Extract the (x, y) coordinate from the center of the cell holding the provided text.  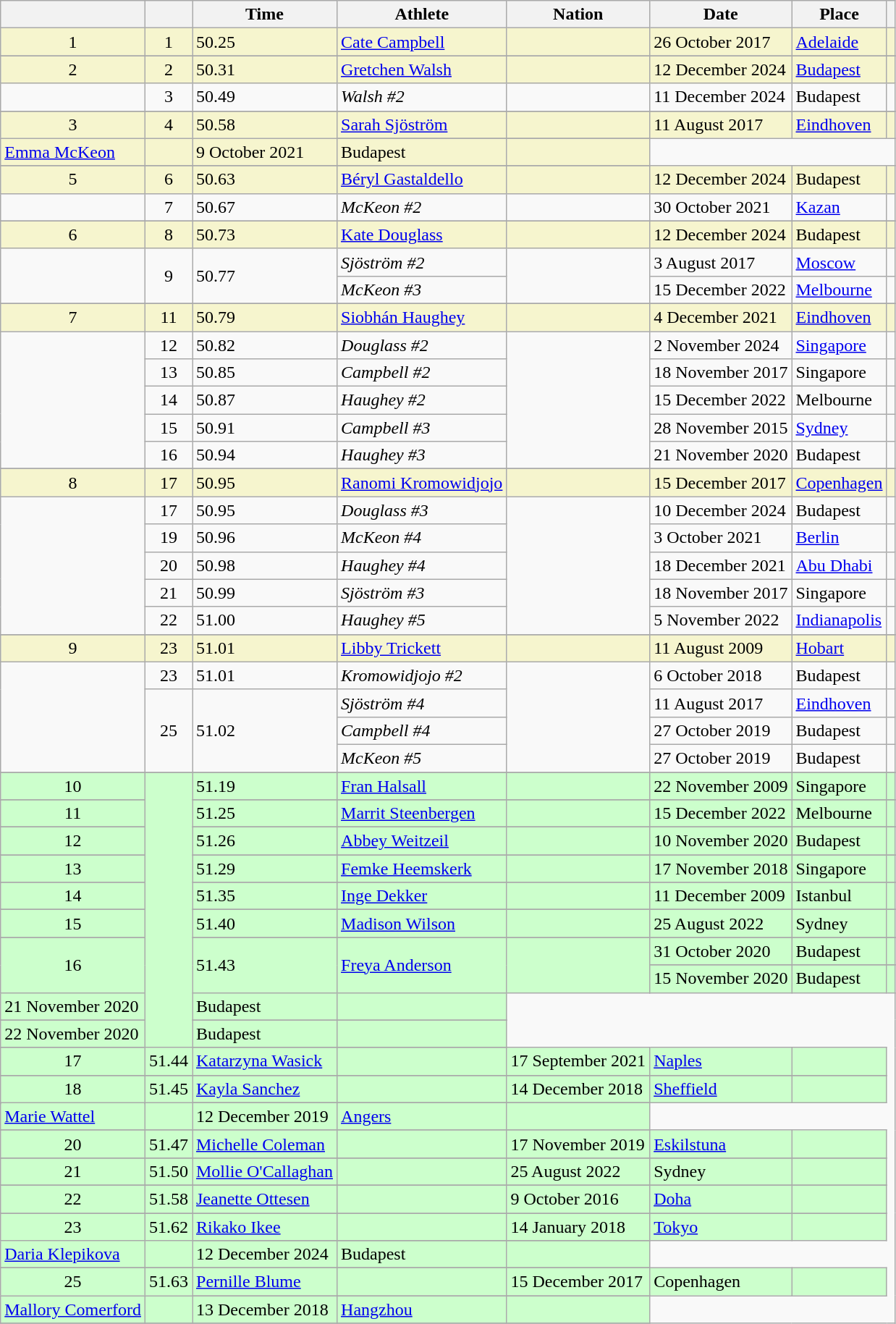
Campbell #2 (422, 373)
Athlete (422, 14)
Sarah Sjöström (422, 125)
Abu Dhabi (840, 565)
5 November 2022 (721, 620)
Gretchen Walsh (422, 69)
50.77 (265, 276)
Tokyo (721, 1227)
4 December 2021 (721, 317)
50.79 (265, 317)
51.40 (265, 924)
Mollie O'Callaghan (265, 1171)
Katarzyna Wasick (265, 1061)
Rikako Ikee (265, 1227)
Naples (721, 1061)
Abbey Weitzeil (422, 841)
17 November 2018 (721, 869)
51.62 (168, 1227)
50.82 (265, 345)
Sjöström #3 (422, 593)
Place (840, 14)
Cate Campbell (422, 42)
9 October 2016 (578, 1199)
26 October 2017 (721, 42)
51.26 (265, 841)
10 (73, 785)
51.50 (168, 1171)
McKeon #5 (422, 758)
22 November 2020 (73, 1034)
51.44 (168, 1061)
11 December 2009 (721, 896)
Date (721, 14)
Berlin (840, 538)
Sjöström #2 (422, 262)
50.96 (265, 538)
51.29 (265, 869)
22 November 2009 (721, 785)
Ranomi Kromowidjojo (422, 483)
McKeon #2 (422, 207)
Kromowidjojo #2 (422, 675)
Femke Heemskerk (422, 869)
Marrit Steenbergen (422, 814)
Campbell #4 (422, 730)
17 September 2021 (578, 1061)
McKeon #3 (422, 290)
Haughey #5 (422, 620)
50.91 (265, 428)
Marie Wattel (73, 1116)
McKeon #4 (422, 538)
Douglass #3 (422, 510)
50.25 (265, 42)
Sjöström #4 (422, 703)
14 January 2018 (578, 1227)
19 (168, 538)
Eskilstuna (721, 1144)
Madison Wilson (422, 924)
Inge Dekker (422, 896)
17 November 2019 (578, 1144)
Libby Trickett (422, 648)
3 August 2017 (721, 262)
Kate Douglass (422, 235)
11 August 2009 (721, 648)
Siobhán Haughey (422, 317)
50.99 (265, 593)
51.35 (265, 896)
9 October 2021 (265, 152)
Doha (721, 1199)
Kazan (840, 207)
Haughey #3 (422, 455)
50.98 (265, 565)
51.63 (168, 1282)
Daria Klepikova (73, 1255)
Emma McKeon (73, 152)
18 December 2021 (721, 565)
50.85 (265, 373)
51.47 (168, 1144)
50.73 (265, 235)
51.25 (265, 814)
28 November 2015 (721, 428)
51.45 (168, 1089)
Béryl Gastaldello (422, 180)
Indianapolis (840, 620)
6 October 2018 (721, 675)
10 December 2024 (721, 510)
5 (73, 180)
50.49 (265, 97)
30 October 2021 (721, 207)
51.43 (265, 965)
10 November 2020 (721, 841)
Kayla Sanchez (265, 1089)
Freya Anderson (422, 965)
14 December 2018 (578, 1089)
Walsh #2 (422, 97)
Jeanette Ottesen (265, 1199)
13 December 2018 (265, 1310)
50.87 (265, 400)
51.00 (265, 620)
50.67 (265, 207)
Michelle Coleman (265, 1144)
Haughey #2 (422, 400)
Mallory Comerford (73, 1310)
Moscow (840, 262)
51.19 (265, 785)
Nation (578, 14)
51.02 (265, 730)
11 December 2024 (721, 97)
50.63 (265, 180)
3 October 2021 (721, 538)
Hangzhou (422, 1310)
18 (73, 1089)
Campbell #3 (422, 428)
Fran Halsall (422, 785)
Hobart (840, 648)
Sheffield (721, 1089)
50.94 (265, 455)
51.58 (168, 1199)
12 December 2019 (265, 1116)
Time (265, 14)
Adelaide (840, 42)
Istanbul (840, 896)
Angers (422, 1116)
50.31 (265, 69)
Pernille Blume (265, 1282)
15 November 2020 (721, 979)
31 October 2020 (721, 951)
4 (168, 125)
Douglass #2 (422, 345)
Haughey #4 (422, 565)
2 November 2024 (721, 345)
50.58 (265, 125)
